For the text-containing cell, return its midpoint in [X, Y] coordinate format. 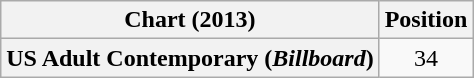
US Adult Contemporary (Billboard) [190, 58]
Chart (2013) [190, 20]
Position [426, 20]
34 [426, 58]
